Return (X, Y) of the center of cell containing provided text 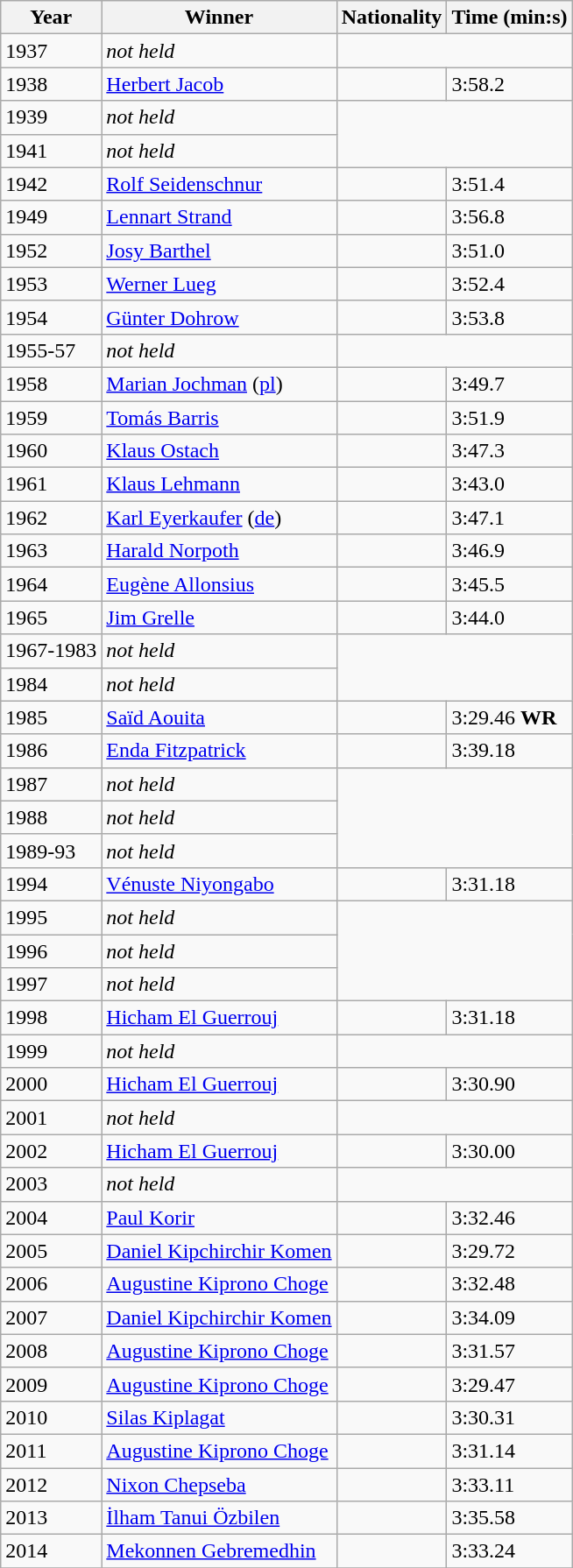
1939 (51, 117)
1999 (51, 1051)
1953 (51, 284)
3:43.0 (510, 484)
Nationality (392, 18)
Klaus Lehmann (219, 484)
3:30.00 (510, 1151)
1941 (51, 151)
Year (51, 18)
1989-93 (51, 851)
2006 (51, 1284)
1960 (51, 451)
Günter Dohrow (219, 317)
3:30.90 (510, 1084)
Josy Barthel (219, 251)
Mekonnen Gebremedhin (219, 1551)
3:53.8 (510, 317)
1961 (51, 484)
1938 (51, 84)
Nixon Chepseba (219, 1485)
3:51.0 (510, 251)
1955-57 (51, 350)
3:58.2 (510, 84)
Paul Korir (219, 1218)
2003 (51, 1184)
Lennart Strand (219, 217)
Vénuste Niyongabo (219, 884)
1998 (51, 1018)
Time (min:s) (510, 18)
1958 (51, 384)
3:56.8 (510, 217)
2009 (51, 1384)
2002 (51, 1151)
1988 (51, 817)
3:33.11 (510, 1485)
Tomás Barris (219, 418)
3:32.48 (510, 1284)
2005 (51, 1251)
3:32.46 (510, 1218)
1987 (51, 784)
1996 (51, 950)
İlham Tanui Özbilen (219, 1518)
1995 (51, 917)
Jim Grelle (219, 618)
3:49.7 (510, 384)
Karl Eyerkaufer (de) (219, 518)
2008 (51, 1351)
3:51.4 (510, 184)
3:45.5 (510, 584)
Marian Jochman (pl) (219, 384)
3:29.72 (510, 1251)
2013 (51, 1518)
2014 (51, 1551)
1942 (51, 184)
1997 (51, 985)
2010 (51, 1417)
3:46.9 (510, 551)
3:29.46 WR (510, 717)
3:29.47 (510, 1384)
1949 (51, 217)
1954 (51, 317)
3:30.31 (510, 1417)
2011 (51, 1451)
1965 (51, 618)
Herbert Jacob (219, 84)
1964 (51, 584)
2004 (51, 1218)
3:33.24 (510, 1551)
1985 (51, 717)
Klaus Ostach (219, 451)
1984 (51, 684)
3:52.4 (510, 284)
3:39.18 (510, 751)
3:47.3 (510, 451)
1986 (51, 751)
2001 (51, 1118)
2000 (51, 1084)
1959 (51, 418)
1963 (51, 551)
2007 (51, 1317)
3:34.09 (510, 1317)
Winner (219, 18)
Rolf Seidenschnur (219, 184)
1952 (51, 251)
1962 (51, 518)
Enda Fitzpatrick (219, 751)
1937 (51, 51)
3:44.0 (510, 618)
Werner Lueg (219, 284)
3:31.14 (510, 1451)
3:35.58 (510, 1518)
Saïd Aouita (219, 717)
3:47.1 (510, 518)
2012 (51, 1485)
3:31.57 (510, 1351)
Silas Kiplagat (219, 1417)
1994 (51, 884)
3:51.9 (510, 418)
Harald Norpoth (219, 551)
1967-1983 (51, 651)
Eugène Allonsius (219, 584)
